Scan for the cell matching the given text and deliver its (X, Y) coordinate at center. 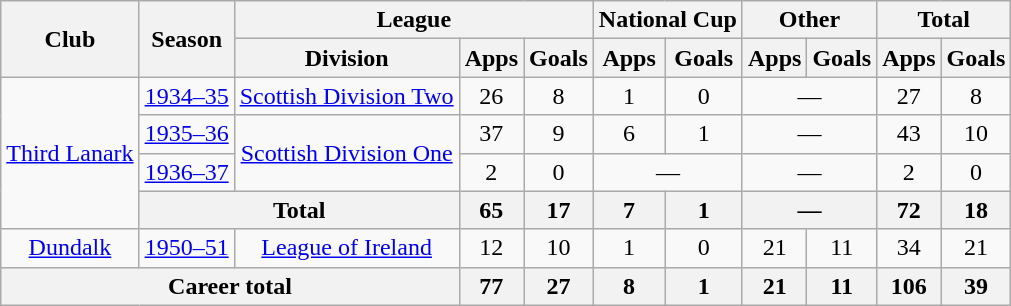
Division (346, 58)
Scottish Division Two (346, 96)
Scottish Division One (346, 153)
6 (629, 134)
18 (976, 210)
League (414, 20)
17 (559, 210)
37 (491, 134)
65 (491, 210)
1936–37 (186, 172)
Career total (230, 286)
72 (909, 210)
26 (491, 96)
34 (909, 248)
77 (491, 286)
1935–36 (186, 134)
National Cup (668, 20)
1950–51 (186, 248)
12 (491, 248)
7 (629, 210)
Dundalk (70, 248)
106 (909, 286)
43 (909, 134)
1934–35 (186, 96)
39 (976, 286)
Club (70, 39)
Season (186, 39)
League of Ireland (346, 248)
Third Lanark (70, 153)
Other (809, 20)
9 (559, 134)
